Extract the (X, Y) coordinate from the center of the cell holding the provided text.  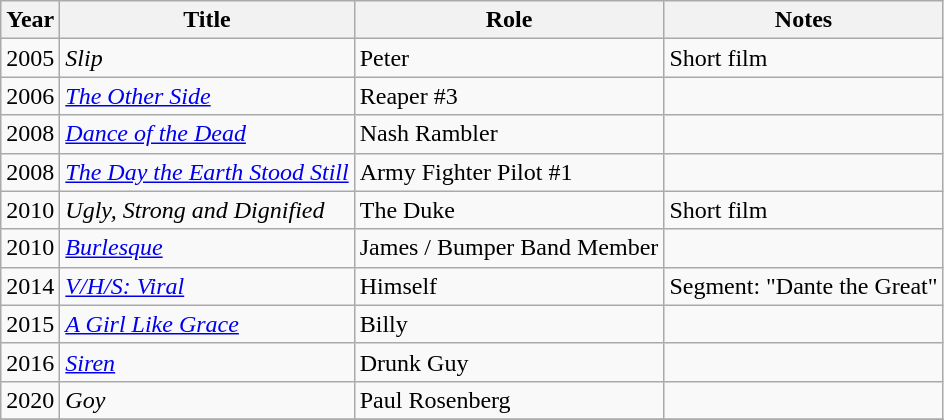
Nash Rambler (509, 134)
Notes (804, 20)
2005 (30, 58)
Goy (207, 400)
The Other Side (207, 96)
Peter (509, 58)
Paul Rosenberg (509, 400)
Siren (207, 362)
Reaper #3 (509, 96)
The Duke (509, 210)
2015 (30, 324)
2014 (30, 286)
2020 (30, 400)
Burlesque (207, 248)
Billy (509, 324)
V/H/S: Viral (207, 286)
Year (30, 20)
Role (509, 20)
Title (207, 20)
Segment: "Dante the Great" (804, 286)
Himself (509, 286)
2006 (30, 96)
James / Bumper Band Member (509, 248)
Slip (207, 58)
The Day the Earth Stood Still (207, 172)
Drunk Guy (509, 362)
Ugly, Strong and Dignified (207, 210)
Dance of the Dead (207, 134)
2016 (30, 362)
A Girl Like Grace (207, 324)
Army Fighter Pilot #1 (509, 172)
